Locate the cell with the specified text and output its (x, y) center coordinate. 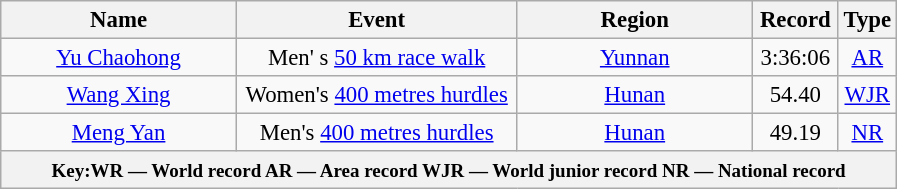
Wang Xing (119, 95)
Meng Yan (119, 133)
NR (867, 133)
Yu Chaohong (119, 58)
Men's 400 metres hurdles (376, 133)
Key:WR — World record AR — Area record WJR — World junior record NR — National record (449, 170)
Record (796, 20)
3:36:06 (796, 58)
AR (867, 58)
Yunnan (635, 58)
Type (867, 20)
Men' s 50 km race walk (376, 58)
WJR (867, 95)
Event (376, 20)
54.40 (796, 95)
49.19 (796, 133)
Region (635, 20)
Women's 400 metres hurdles (376, 95)
Name (119, 20)
